Detect which cell encompasses the target text, then output its [X, Y] center coordinate. 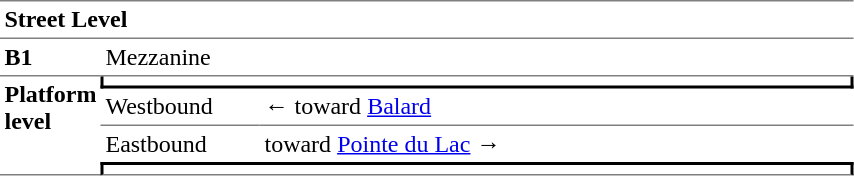
← toward Balard [557, 107]
B1 [50, 58]
Westbound [180, 107]
Street Level [427, 20]
toward Pointe du Lac → [557, 144]
Mezzanine [478, 58]
Platform level [50, 126]
Eastbound [180, 144]
